Pinpoint the cell where the given text exists, returning its [X, Y] midpoint coordinate. 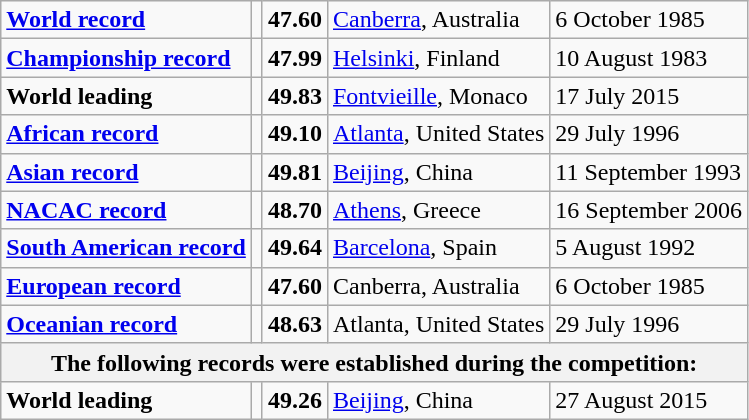
Asian record [126, 172]
47.99 [294, 58]
Barcelona, Spain [438, 248]
Fontvieille, Monaco [438, 96]
The following records were established during the competition: [374, 362]
49.64 [294, 248]
European record [126, 286]
African record [126, 134]
5 August 1992 [649, 248]
49.83 [294, 96]
Championship record [126, 58]
South American record [126, 248]
10 August 1983 [649, 58]
Oceanian record [126, 324]
49.26 [294, 400]
48.70 [294, 210]
27 August 2015 [649, 400]
11 September 1993 [649, 172]
49.10 [294, 134]
48.63 [294, 324]
49.81 [294, 172]
17 July 2015 [649, 96]
Helsinki, Finland [438, 58]
16 September 2006 [649, 210]
NACAC record [126, 210]
Athens, Greece [438, 210]
World record [126, 20]
